For the text-containing cell, return its midpoint in [x, y] coordinate format. 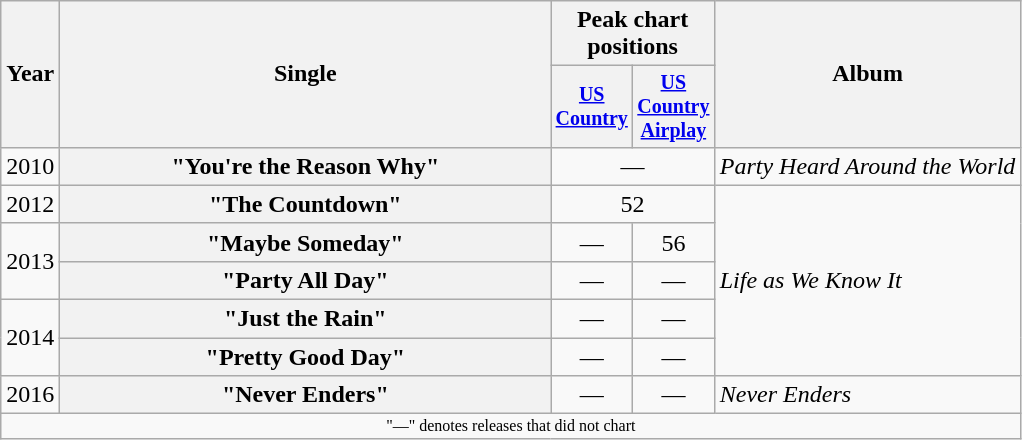
"Maybe Someday" [306, 242]
Album [868, 74]
"Just the Rain" [306, 319]
2016 [30, 395]
Single [306, 74]
"Never Enders" [306, 395]
"Party All Day" [306, 280]
US Country [592, 106]
56 [674, 242]
Year [30, 74]
Party Heard Around the World [868, 166]
Peak chartpositions [632, 34]
2012 [30, 204]
52 [632, 204]
2010 [30, 166]
"The Countdown" [306, 204]
2013 [30, 261]
2014 [30, 338]
US Country Airplay [674, 106]
"You're the Reason Why" [306, 166]
Never Enders [868, 395]
"Pretty Good Day" [306, 357]
Life as We Know It [868, 280]
"—" denotes releases that did not chart [511, 426]
